For the text-containing cell, return its midpoint in (x, y) coordinate format. 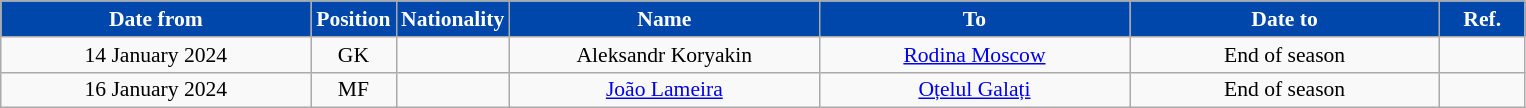
Name (664, 19)
Nationality (452, 19)
16 January 2024 (156, 90)
Date from (156, 19)
MF (354, 90)
GK (354, 55)
14 January 2024 (156, 55)
Aleksandr Koryakin (664, 55)
Date to (1285, 19)
Position (354, 19)
To (974, 19)
João Lameira (664, 90)
Ref. (1482, 19)
Oțelul Galați (974, 90)
Rodina Moscow (974, 55)
